Identify which cell holds the provided text, then report its (x, y) central coordinate. 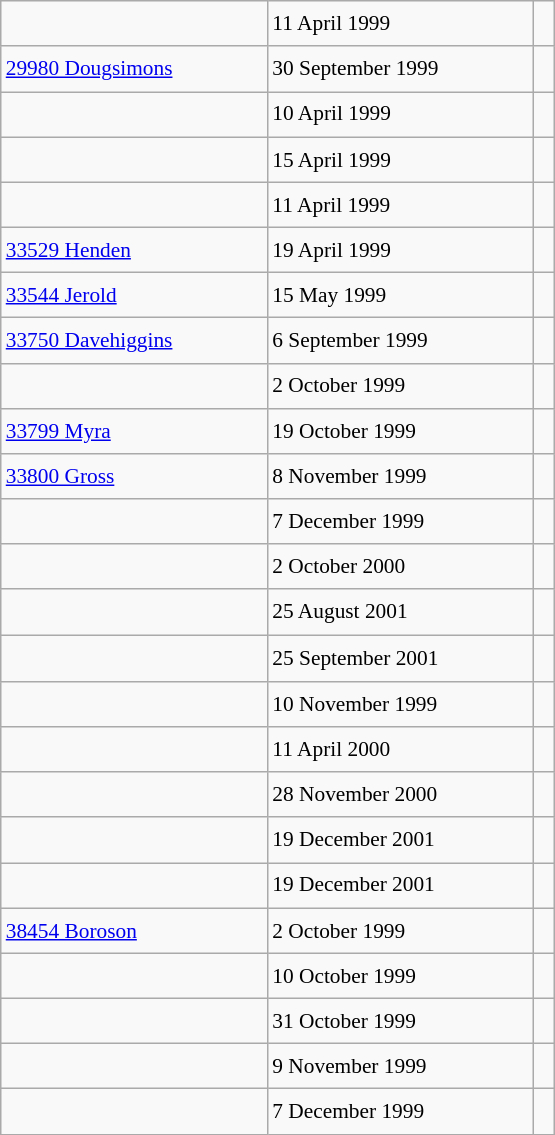
2 October 2000 (400, 566)
33750 Davehiggins (134, 340)
33799 Myra (134, 430)
25 August 2001 (400, 612)
30 September 1999 (400, 68)
10 November 1999 (400, 704)
19 April 1999 (400, 250)
10 October 1999 (400, 976)
33544 Jerold (134, 296)
33800 Gross (134, 476)
8 November 1999 (400, 476)
28 November 2000 (400, 794)
6 September 1999 (400, 340)
25 September 2001 (400, 658)
31 October 1999 (400, 1020)
29980 Dougsimons (134, 68)
15 May 1999 (400, 296)
38454 Boroson (134, 930)
9 November 1999 (400, 1066)
10 April 1999 (400, 114)
19 October 1999 (400, 430)
15 April 1999 (400, 160)
33529 Henden (134, 250)
11 April 2000 (400, 750)
